Pinpoint the cell where the given text exists, returning its [X, Y] midpoint coordinate. 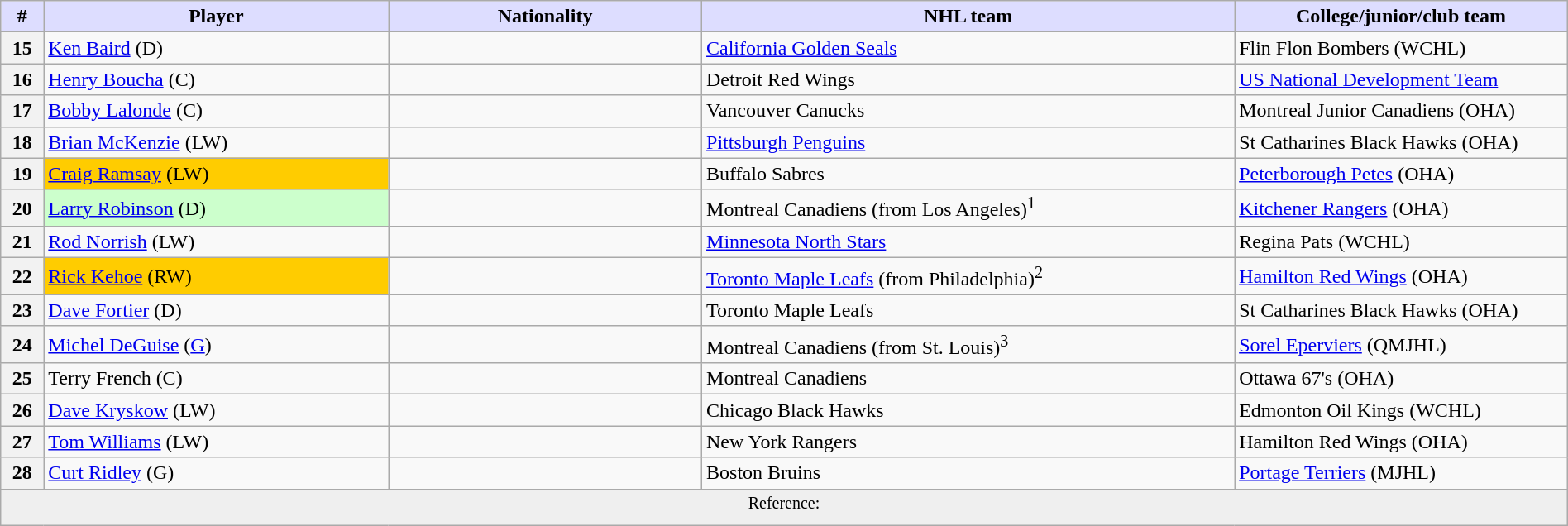
24 [22, 344]
Flin Flon Bombers (WCHL) [1401, 48]
California Golden Seals [968, 48]
Tom Williams (LW) [217, 442]
Terry French (C) [217, 379]
Minnesota North Stars [968, 242]
Reference: [784, 508]
Rod Norrish (LW) [217, 242]
Edmonton Oil Kings (WCHL) [1401, 410]
21 [22, 242]
NHL team [968, 17]
25 [22, 379]
17 [22, 111]
22 [22, 276]
Peterborough Petes (OHA) [1401, 174]
Dave Fortier (D) [217, 310]
US National Development Team [1401, 79]
Brian McKenzie (LW) [217, 142]
New York Rangers [968, 442]
Chicago Black Hawks [968, 410]
College/junior/club team [1401, 17]
28 [22, 473]
Henry Boucha (C) [217, 79]
Dave Kryskow (LW) [217, 410]
Buffalo Sabres [968, 174]
15 [22, 48]
23 [22, 310]
Toronto Maple Leafs [968, 310]
Pittsburgh Penguins [968, 142]
Toronto Maple Leafs (from Philadelphia)2 [968, 276]
Kitchener Rangers (OHA) [1401, 208]
19 [22, 174]
Michel DeGuise (G) [217, 344]
# [22, 17]
Nationality [546, 17]
Portage Terriers (MJHL) [1401, 473]
27 [22, 442]
Ottawa 67's (OHA) [1401, 379]
Player [217, 17]
Boston Bruins [968, 473]
Montreal Canadiens [968, 379]
20 [22, 208]
Larry Robinson (D) [217, 208]
Rick Kehoe (RW) [217, 276]
Montreal Canadiens (from Los Angeles)1 [968, 208]
Craig Ramsay (LW) [217, 174]
Ken Baird (D) [217, 48]
Regina Pats (WCHL) [1401, 242]
Detroit Red Wings [968, 79]
Vancouver Canucks [968, 111]
Curt Ridley (G) [217, 473]
26 [22, 410]
Montreal Junior Canadiens (OHA) [1401, 111]
Montreal Canadiens (from St. Louis)3 [968, 344]
16 [22, 79]
18 [22, 142]
Sorel Eperviers (QMJHL) [1401, 344]
Bobby Lalonde (C) [217, 111]
